Determine the (X, Y) coordinate at the center of the cell enclosing the given text.  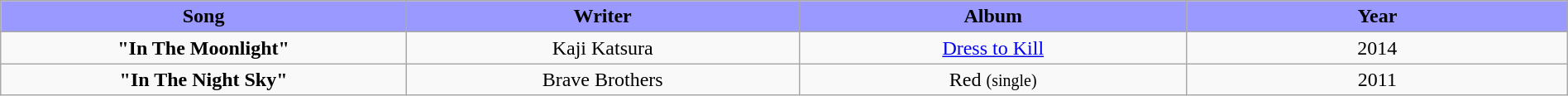
Dress to Kill (992, 48)
Writer (602, 17)
Song (203, 17)
2014 (1377, 48)
Album (992, 17)
"In The Night Sky" (203, 79)
Brave Brothers (602, 79)
Year (1377, 17)
"In The Moonlight" (203, 48)
2011 (1377, 79)
Kaji Katsura (602, 48)
Red (single) (992, 79)
